Search for the cell housing the specified text and yield its [X, Y] center coordinate. 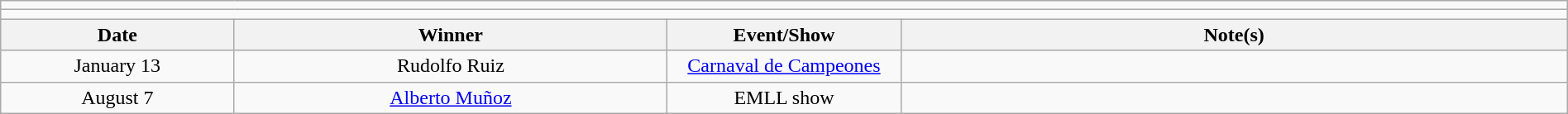
August 7 [117, 97]
Rudolfo Ruiz [451, 66]
Note(s) [1234, 35]
Winner [451, 35]
Alberto Muñoz [451, 97]
EMLL show [784, 97]
January 13 [117, 66]
Event/Show [784, 35]
Date [117, 35]
Carnaval de Campeones [784, 66]
